Detect which cell encompasses the target text, then output its [X, Y] center coordinate. 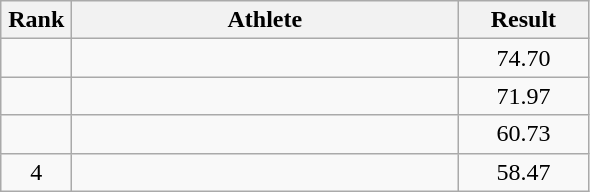
4 [36, 172]
71.97 [524, 96]
60.73 [524, 134]
74.70 [524, 58]
Rank [36, 20]
Athlete [265, 20]
58.47 [524, 172]
Result [524, 20]
